Scan for the cell matching the given text and deliver its [x, y] coordinate at center. 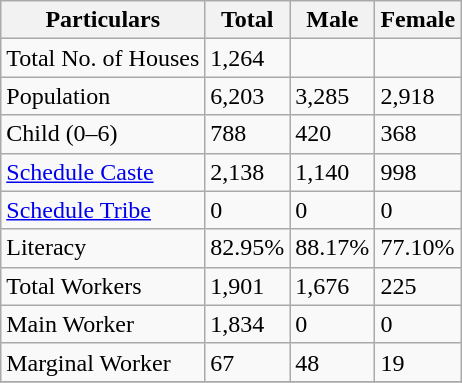
Total [248, 20]
Total Workers [103, 286]
998 [418, 172]
Particulars [103, 20]
77.10% [418, 248]
88.17% [332, 248]
Child (0–6) [103, 134]
2,138 [248, 172]
1,834 [248, 324]
6,203 [248, 96]
1,140 [332, 172]
82.95% [248, 248]
48 [332, 362]
Main Worker [103, 324]
368 [418, 134]
1,676 [332, 286]
225 [418, 286]
Total No. of Houses [103, 58]
1,901 [248, 286]
Schedule Tribe [103, 210]
788 [248, 134]
67 [248, 362]
Female [418, 20]
Population [103, 96]
19 [418, 362]
1,264 [248, 58]
Male [332, 20]
Schedule Caste [103, 172]
3,285 [332, 96]
2,918 [418, 96]
420 [332, 134]
Literacy [103, 248]
Marginal Worker [103, 362]
